Pinpoint the cell where the given text exists, returning its (x, y) midpoint coordinate. 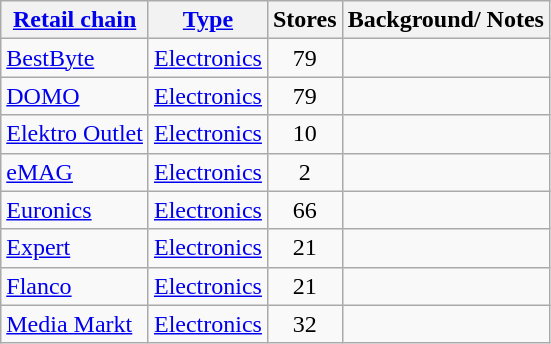
Type (208, 20)
66 (304, 210)
Stores (304, 20)
10 (304, 134)
DOMO (75, 96)
Media Markt (75, 324)
Expert (75, 248)
eMAG (75, 172)
Background/ Notes (446, 20)
Flanco (75, 286)
Euronics (75, 210)
Elektro Outlet (75, 134)
Retail chain (75, 20)
32 (304, 324)
2 (304, 172)
BestByte (75, 58)
